Provide the [x, y] coordinate of the cell's center where the given text is located.  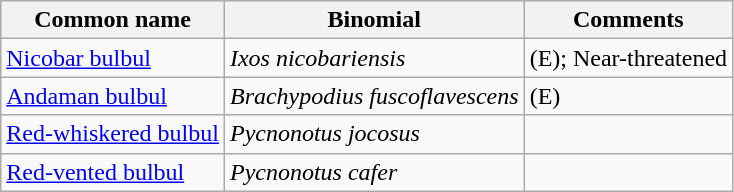
Ixos nicobariensis [374, 58]
Andaman bulbul [113, 96]
Nicobar bulbul [113, 58]
Common name [113, 20]
Binomial [374, 20]
Red-whiskered bulbul [113, 134]
Brachypodius fuscoflavescens [374, 96]
(E); Near-threatened [628, 58]
Red-vented bulbul [113, 172]
Pycnonotus cafer [374, 172]
(E) [628, 96]
Comments [628, 20]
Pycnonotus jocosus [374, 134]
